Return the [x, y] coordinate for the center point of the cell that contains the specified text.  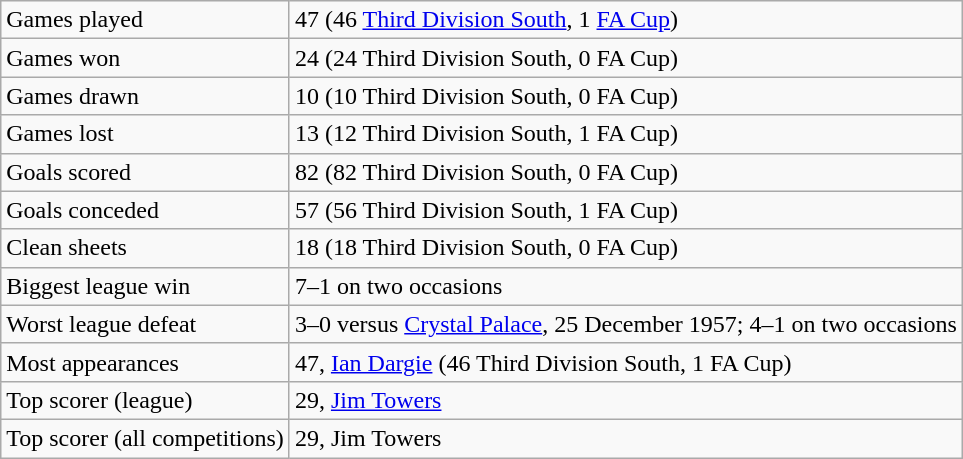
Games lost [146, 134]
Clean sheets [146, 248]
Goals scored [146, 172]
Goals conceded [146, 210]
7–1 on two occasions [626, 286]
Games won [146, 58]
Most appearances [146, 362]
Biggest league win [146, 286]
Top scorer (all competitions) [146, 438]
Worst league defeat [146, 324]
57 (56 Third Division South, 1 FA Cup) [626, 210]
10 (10 Third Division South, 0 FA Cup) [626, 96]
Games drawn [146, 96]
82 (82 Third Division South, 0 FA Cup) [626, 172]
13 (12 Third Division South, 1 FA Cup) [626, 134]
18 (18 Third Division South, 0 FA Cup) [626, 248]
47 (46 Third Division South, 1 FA Cup) [626, 20]
24 (24 Third Division South, 0 FA Cup) [626, 58]
Top scorer (league) [146, 400]
47, Ian Dargie (46 Third Division South, 1 FA Cup) [626, 362]
3–0 versus Crystal Palace, 25 December 1957; 4–1 on two occasions [626, 324]
Games played [146, 20]
